Pinpoint the cell where the given text exists, returning its [x, y] midpoint coordinate. 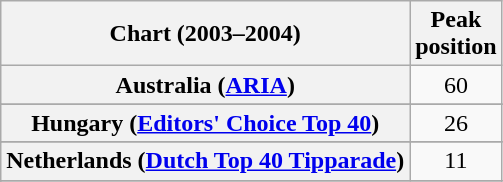
Netherlands (Dutch Top 40 Tipparade) [206, 161]
Hungary (Editors' Choice Top 40) [206, 123]
Chart (2003–2004) [206, 34]
Australia (ARIA) [206, 85]
11 [456, 161]
26 [456, 123]
60 [456, 85]
Peakposition [456, 34]
